Extract the [X, Y] coordinate from the center of the cell holding the provided text.  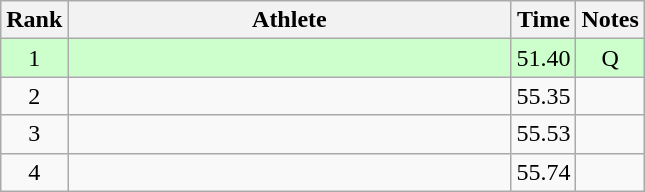
55.74 [544, 172]
Notes [610, 20]
Time [544, 20]
Rank [34, 20]
51.40 [544, 58]
3 [34, 134]
Athlete [290, 20]
1 [34, 58]
55.35 [544, 96]
2 [34, 96]
4 [34, 172]
Q [610, 58]
55.53 [544, 134]
